Find where the given text appears and provide that cell's center as [X, Y] coordinate. 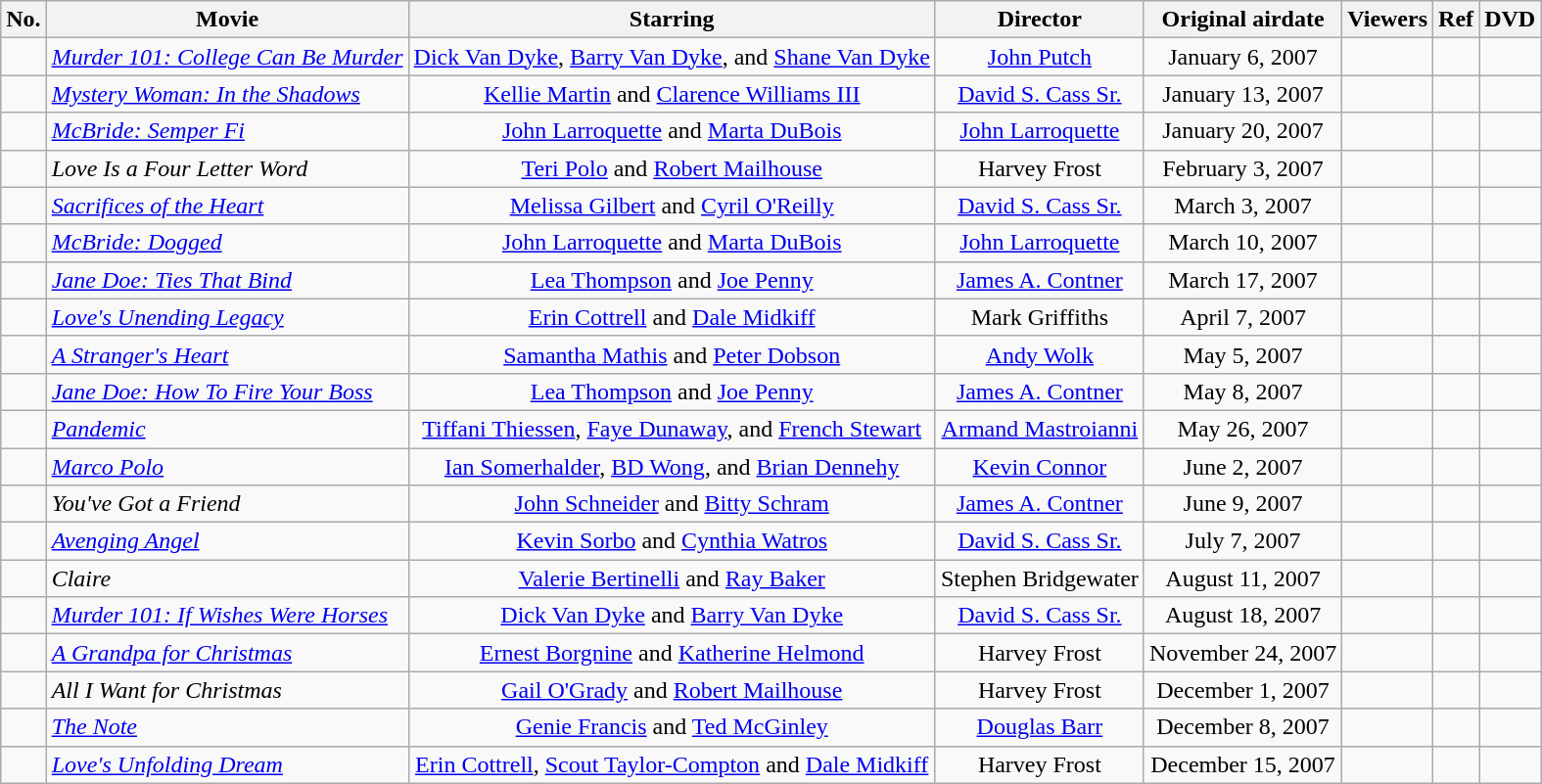
Tiffani Thiessen, Faye Dunaway, and French Stewart [672, 429]
All I Want for Christmas [227, 690]
Melissa Gilbert and Cyril O'Reilly [672, 206]
May 8, 2007 [1242, 392]
Stephen Bridgewater [1040, 578]
July 7, 2007 [1242, 541]
March 3, 2007 [1242, 206]
Mark Griffiths [1040, 317]
Murder 101: College Can Be Murder [227, 57]
May 26, 2007 [1242, 429]
A Grandpa for Christmas [227, 653]
Mystery Woman: In the Shadows [227, 94]
Jane Doe: Ties That Bind [227, 280]
John Schneider and Bitty Schram [672, 504]
Ian Somerhalder, BD Wong, and Brian Dennehy [672, 467]
March 17, 2007 [1242, 280]
February 3, 2007 [1242, 168]
Murder 101: If Wishes Were Horses [227, 616]
Ernest Borgnine and Katherine Helmond [672, 653]
Pandemic [227, 429]
January 6, 2007 [1242, 57]
You've Got a Friend [227, 504]
The Note [227, 727]
John Putch [1040, 57]
Jane Doe: How To Fire Your Boss [227, 392]
Sacrifices of the Heart [227, 206]
April 7, 2007 [1242, 317]
McBride: Dogged [227, 243]
Gail O'Grady and Robert Mailhouse [672, 690]
Movie [227, 20]
Dick Van Dyke, Barry Van Dyke, and Shane Van Dyke [672, 57]
May 5, 2007 [1242, 354]
August 18, 2007 [1242, 616]
A Stranger's Heart [227, 354]
Erin Cottrell, Scout Taylor-Compton and Dale Midkiff [672, 764]
Ref [1457, 20]
Love's Unending Legacy [227, 317]
December 1, 2007 [1242, 690]
DVD [1510, 20]
Original airdate [1242, 20]
December 8, 2007 [1242, 727]
Starring [672, 20]
Viewers [1388, 20]
Love's Unfolding Dream [227, 764]
Kellie Martin and Clarence Williams III [672, 94]
Douglas Barr [1040, 727]
No. [23, 20]
Avenging Angel [227, 541]
January 13, 2007 [1242, 94]
Claire [227, 578]
Director [1040, 20]
January 20, 2007 [1242, 131]
Valerie Bertinelli and Ray Baker [672, 578]
March 10, 2007 [1242, 243]
November 24, 2007 [1242, 653]
June 2, 2007 [1242, 467]
Kevin Sorbo and Cynthia Watros [672, 541]
Dick Van Dyke and Barry Van Dyke [672, 616]
Teri Polo and Robert Mailhouse [672, 168]
Andy Wolk [1040, 354]
Samantha Mathis and Peter Dobson [672, 354]
Erin Cottrell and Dale Midkiff [672, 317]
Armand Mastroianni [1040, 429]
Love Is a Four Letter Word [227, 168]
Kevin Connor [1040, 467]
August 11, 2007 [1242, 578]
Genie Francis and Ted McGinley [672, 727]
December 15, 2007 [1242, 764]
McBride: Semper Fi [227, 131]
Marco Polo [227, 467]
June 9, 2007 [1242, 504]
